Capture the cell that displays the provided text and extract its [x, y] central coordinate. 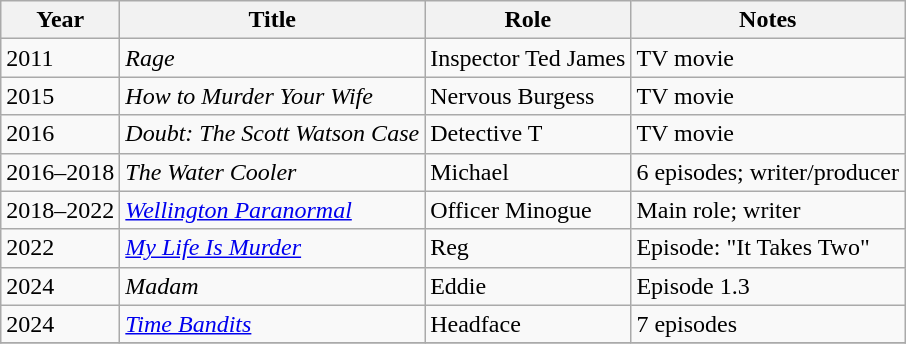
Rage [272, 58]
2015 [60, 96]
Headface [528, 324]
Inspector Ted James [528, 58]
Wellington Paranormal [272, 210]
Year [60, 20]
How to Murder Your Wife [272, 96]
Eddie [528, 286]
Michael [528, 172]
Notes [768, 20]
7 episodes [768, 324]
Reg [528, 248]
2011 [60, 58]
Title [272, 20]
2016 [60, 134]
My Life Is Murder [272, 248]
2022 [60, 248]
Episode: "It Takes Two" [768, 248]
2016–2018 [60, 172]
Doubt: The Scott Watson Case [272, 134]
6 episodes; writer/producer [768, 172]
The Water Cooler [272, 172]
Time Bandits [272, 324]
Role [528, 20]
2018–2022 [60, 210]
Main role; writer [768, 210]
Officer Minogue [528, 210]
Madam [272, 286]
Detective T [528, 134]
Nervous Burgess [528, 96]
Episode 1.3 [768, 286]
